Extract the (X, Y) coordinate from the center of the cell holding the provided text.  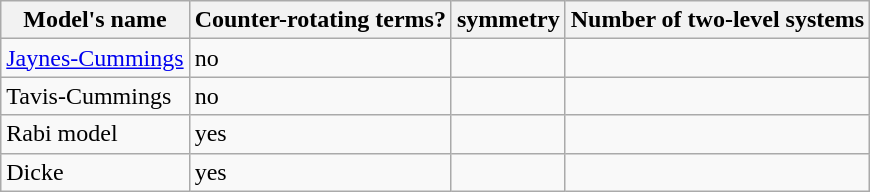
Jaynes-Cummings (95, 58)
Model's name (95, 20)
Tavis-Cummings (95, 96)
Dicke (95, 172)
Counter-rotating terms? (320, 20)
Rabi model (95, 134)
Number of two-level systems (718, 20)
symmetry (508, 20)
